Detect which cell encompasses the target text, then output its [X, Y] center coordinate. 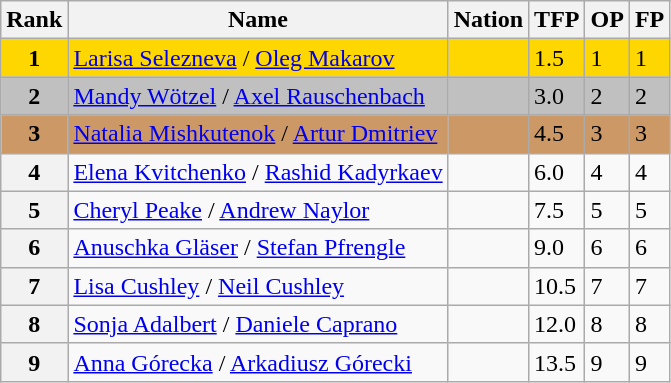
Rank [34, 20]
6.0 [557, 172]
Cheryl Peake / Andrew Naylor [258, 210]
Anuschka Gläser / Stefan Pfrengle [258, 248]
Lisa Cushley / Neil Cushley [258, 286]
Nation [488, 20]
Natalia Mishkutenok / Artur Dmitriev [258, 134]
Elena Kvitchenko / Rashid Kadyrkaev [258, 172]
4.5 [557, 134]
TFP [557, 20]
Sonja Adalbert / Daniele Caprano [258, 324]
7.5 [557, 210]
Anna Górecka / Arkadiusz Górecki [258, 362]
10.5 [557, 286]
1.5 [557, 58]
Name [258, 20]
Mandy Wötzel / Axel Rauschenbach [258, 96]
9.0 [557, 248]
Larisa Selezneva / Oleg Makarov [258, 58]
OP [607, 20]
13.5 [557, 362]
FP [649, 20]
12.0 [557, 324]
3.0 [557, 96]
